Identify which cell holds the provided text, then report its (x, y) central coordinate. 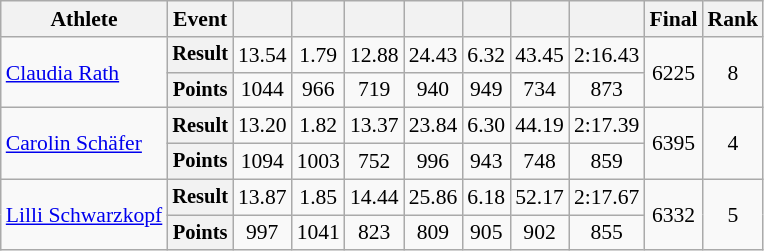
5 (734, 214)
943 (486, 162)
14.44 (374, 197)
823 (374, 233)
1.85 (318, 197)
809 (434, 233)
6.32 (486, 55)
13.37 (374, 126)
12.88 (374, 55)
Lilli Schwarzkopf (84, 214)
873 (606, 90)
940 (434, 90)
2:17.67 (606, 197)
23.84 (434, 126)
902 (540, 233)
997 (262, 233)
13.87 (262, 197)
734 (540, 90)
6.18 (486, 197)
4 (734, 144)
Claudia Rath (84, 72)
Carolin Schäfer (84, 144)
2:16.43 (606, 55)
748 (540, 162)
1.82 (318, 126)
Athlete (84, 19)
1003 (318, 162)
752 (374, 162)
719 (374, 90)
44.19 (540, 126)
855 (606, 233)
25.86 (434, 197)
1041 (318, 233)
996 (434, 162)
1.79 (318, 55)
1044 (262, 90)
2:17.39 (606, 126)
6332 (673, 214)
1094 (262, 162)
6225 (673, 72)
859 (606, 162)
43.45 (540, 55)
24.43 (434, 55)
6395 (673, 144)
Rank (734, 19)
Final (673, 19)
6.30 (486, 126)
52.17 (540, 197)
13.54 (262, 55)
Event (200, 19)
905 (486, 233)
13.20 (262, 126)
966 (318, 90)
949 (486, 90)
8 (734, 72)
